Find where the given text appears and provide that cell's center as [X, Y] coordinate. 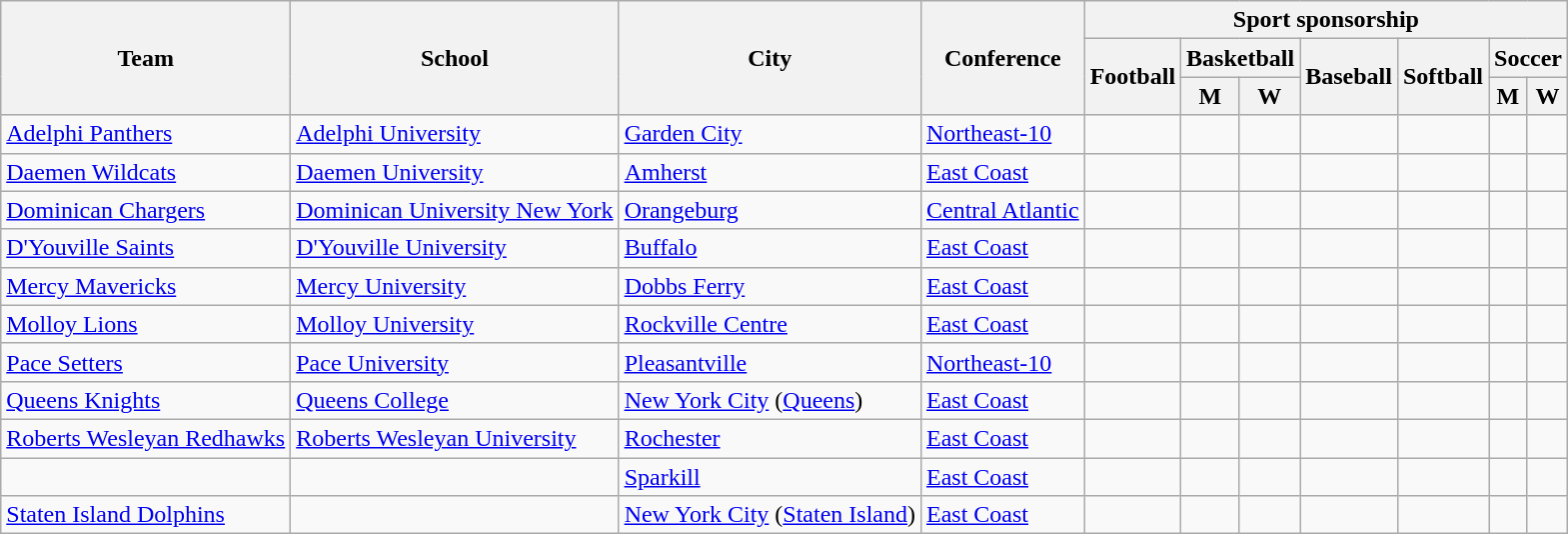
Sport sponsorship [1325, 20]
School [455, 58]
Amherst [770, 172]
D'Youville University [455, 248]
Softball [1443, 77]
Mercy University [455, 286]
Baseball [1349, 77]
New York City (Staten Island) [770, 515]
Pace Setters [146, 362]
Buffalo [770, 248]
Conference [1002, 58]
Soccer [1529, 58]
City [770, 58]
Dominican University New York [455, 210]
Orangeburg [770, 210]
Daemen University [455, 172]
Staten Island Dolphins [146, 515]
Garden City [770, 134]
Queens College [455, 400]
Pace University [455, 362]
Rockville Centre [770, 324]
D'Youville Saints [146, 248]
Central Atlantic [1002, 210]
Basketball [1241, 58]
Adelphi Panthers [146, 134]
Molloy Lions [146, 324]
Mercy Mavericks [146, 286]
Queens Knights [146, 400]
Team [146, 58]
Football [1132, 77]
Adelphi University [455, 134]
Pleasantville [770, 362]
Roberts Wesleyan University [455, 438]
New York City (Queens) [770, 400]
Daemen Wildcats [146, 172]
Roberts Wesleyan Redhawks [146, 438]
Molloy University [455, 324]
Dobbs Ferry [770, 286]
Rochester [770, 438]
Dominican Chargers [146, 210]
Sparkill [770, 477]
